Identify which cell holds the provided text, then report its [X, Y] central coordinate. 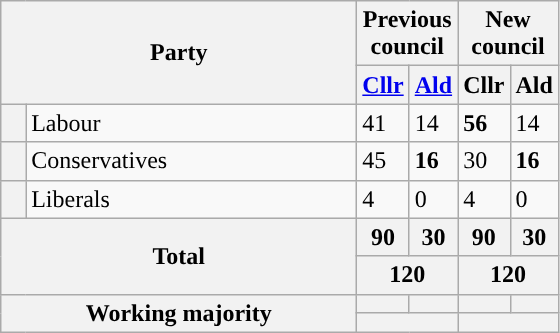
Labour [192, 123]
Previous council [408, 34]
Party [179, 52]
56 [484, 123]
Total [179, 256]
Liberals [192, 199]
41 [383, 123]
New council [508, 34]
Working majority [179, 313]
45 [383, 161]
Conservatives [192, 161]
